For the text-containing cell, return its midpoint in (X, Y) coordinate format. 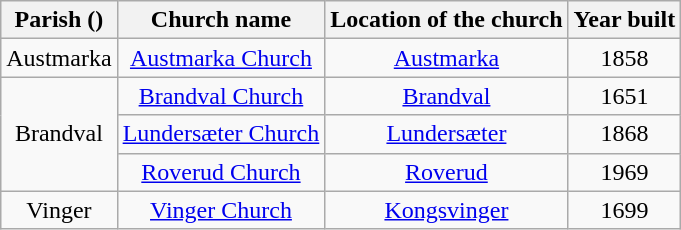
Lundersæter (446, 134)
Austmarka Church (221, 58)
Year built (624, 20)
Church name (221, 20)
Kongsvinger (446, 210)
1868 (624, 134)
1969 (624, 172)
1651 (624, 96)
Vinger Church (221, 210)
Lundersæter Church (221, 134)
1858 (624, 58)
1699 (624, 210)
Brandval Church (221, 96)
Parish () (59, 20)
Roverud (446, 172)
Vinger (59, 210)
Location of the church (446, 20)
Roverud Church (221, 172)
